Return [x, y] of the center of cell containing provided text 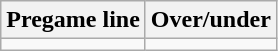
Over/under [210, 20]
Pregame line [74, 20]
